Return (x, y) of the center of cell containing provided text 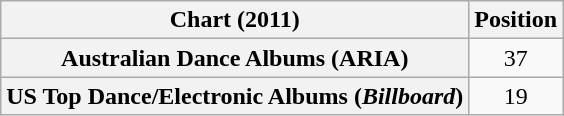
Position (516, 20)
Australian Dance Albums (ARIA) (235, 58)
37 (516, 58)
19 (516, 96)
US Top Dance/Electronic Albums (Billboard) (235, 96)
Chart (2011) (235, 20)
